Detect which cell encompasses the target text, then output its (x, y) center coordinate. 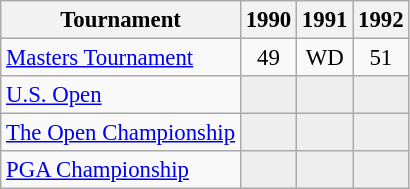
1992 (381, 20)
Tournament (121, 20)
51 (381, 58)
U.S. Open (121, 95)
1990 (268, 20)
The Open Championship (121, 133)
WD (325, 58)
49 (268, 58)
Masters Tournament (121, 58)
1991 (325, 20)
PGA Championship (121, 170)
